Detect which cell encompasses the target text, then output its [X, Y] center coordinate. 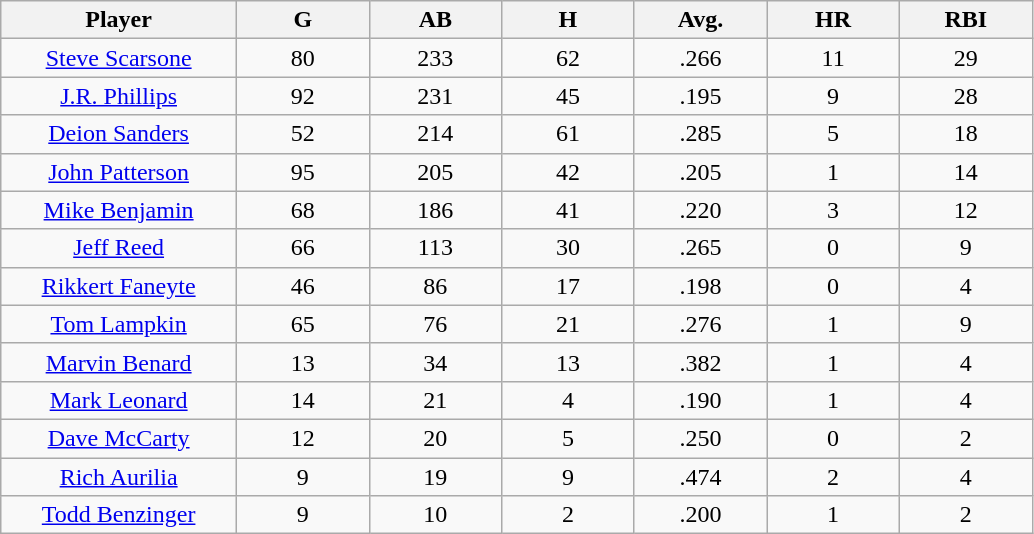
95 [302, 172]
Rich Aurilia [119, 477]
John Patterson [119, 172]
Avg. [700, 20]
.220 [700, 210]
34 [436, 362]
.285 [700, 134]
41 [568, 210]
30 [568, 248]
.382 [700, 362]
65 [302, 324]
.265 [700, 248]
.198 [700, 286]
76 [436, 324]
Jeff Reed [119, 248]
86 [436, 286]
80 [302, 58]
28 [966, 96]
Todd Benzinger [119, 515]
29 [966, 58]
61 [568, 134]
62 [568, 58]
.266 [700, 58]
.200 [700, 515]
18 [966, 134]
19 [436, 477]
Marvin Benard [119, 362]
45 [568, 96]
.195 [700, 96]
Deion Sanders [119, 134]
Steve Scarsone [119, 58]
66 [302, 248]
20 [436, 438]
HR [834, 20]
46 [302, 286]
.276 [700, 324]
Tom Lampkin [119, 324]
231 [436, 96]
17 [568, 286]
.250 [700, 438]
Rikkert Faneyte [119, 286]
Mike Benjamin [119, 210]
186 [436, 210]
Player [119, 20]
RBI [966, 20]
68 [302, 210]
G [302, 20]
214 [436, 134]
205 [436, 172]
AB [436, 20]
11 [834, 58]
233 [436, 58]
J.R. Phillips [119, 96]
92 [302, 96]
Mark Leonard [119, 400]
3 [834, 210]
.205 [700, 172]
42 [568, 172]
Dave McCarty [119, 438]
113 [436, 248]
.190 [700, 400]
H [568, 20]
52 [302, 134]
10 [436, 515]
.474 [700, 477]
